From the cell containing the given text, extract its center point as (X, Y) coordinate. 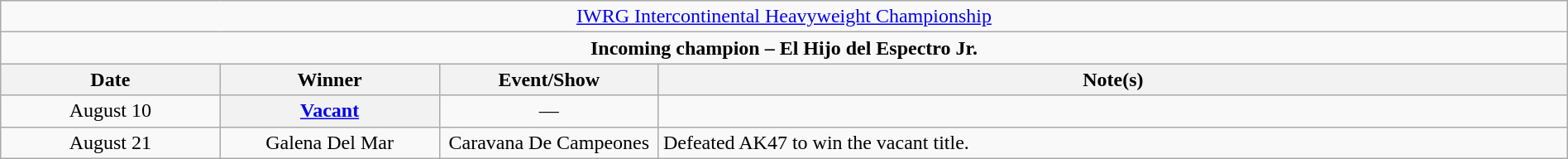
IWRG Intercontinental Heavyweight Championship (784, 17)
Incoming champion – El Hijo del Espectro Jr. (784, 48)
August 10 (111, 111)
Event/Show (549, 79)
Winner (329, 79)
Caravana De Campeones (549, 142)
Galena Del Mar (329, 142)
August 21 (111, 142)
— (549, 111)
Vacant (329, 111)
Defeated AK47 to win the vacant title. (1113, 142)
Date (111, 79)
Note(s) (1113, 79)
